Return [x, y] of the center of cell containing provided text 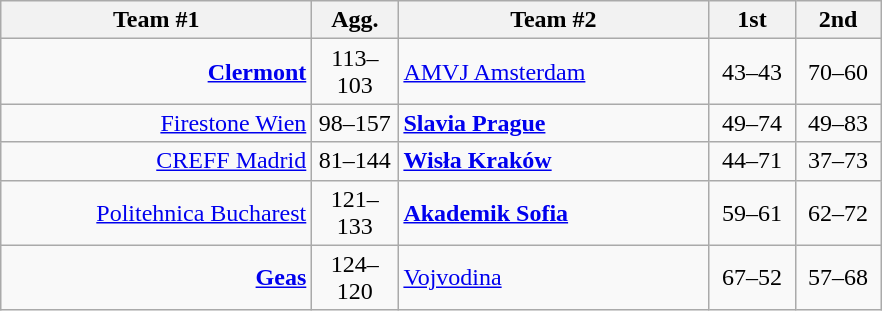
57–68 [838, 278]
43–43 [752, 72]
Politehnica Bucharest [156, 212]
98–157 [355, 123]
1st [752, 20]
Clermont [156, 72]
59–61 [752, 212]
Akademik Sofia [554, 212]
121–133 [355, 212]
Team #2 [554, 20]
81–144 [355, 161]
44–71 [752, 161]
113–103 [355, 72]
Geas [156, 278]
62–72 [838, 212]
Wisła Kraków [554, 161]
Team #1 [156, 20]
124–120 [355, 278]
Firestone Wien [156, 123]
Slavia Prague [554, 123]
CREFF Madrid [156, 161]
37–73 [838, 161]
49–83 [838, 123]
Vojvodina [554, 278]
67–52 [752, 278]
70–60 [838, 72]
2nd [838, 20]
49–74 [752, 123]
Agg. [355, 20]
AMVJ Amsterdam [554, 72]
